Detect which cell encompasses the target text, then output its [X, Y] center coordinate. 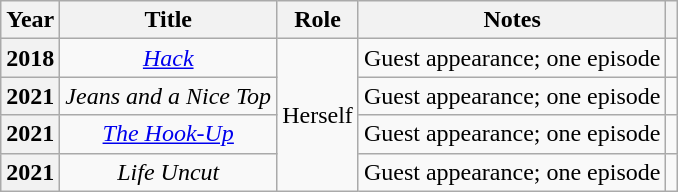
Jeans and a Nice Top [168, 96]
Role [318, 20]
Life Uncut [168, 172]
Year [30, 20]
2018 [30, 58]
Title [168, 20]
Hack [168, 58]
Notes [512, 20]
The Hook-Up [168, 134]
Herself [318, 115]
